Pinpoint the cell where the given text exists, returning its (X, Y) midpoint coordinate. 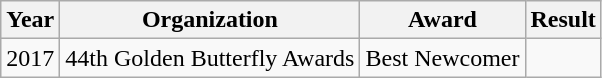
Award (442, 20)
44th Golden Butterfly Awards (210, 58)
2017 (30, 58)
Year (30, 20)
Result (563, 20)
Best Newcomer (442, 58)
Organization (210, 20)
